Return the (X, Y) coordinate for the center point of the cell that contains the specified text.  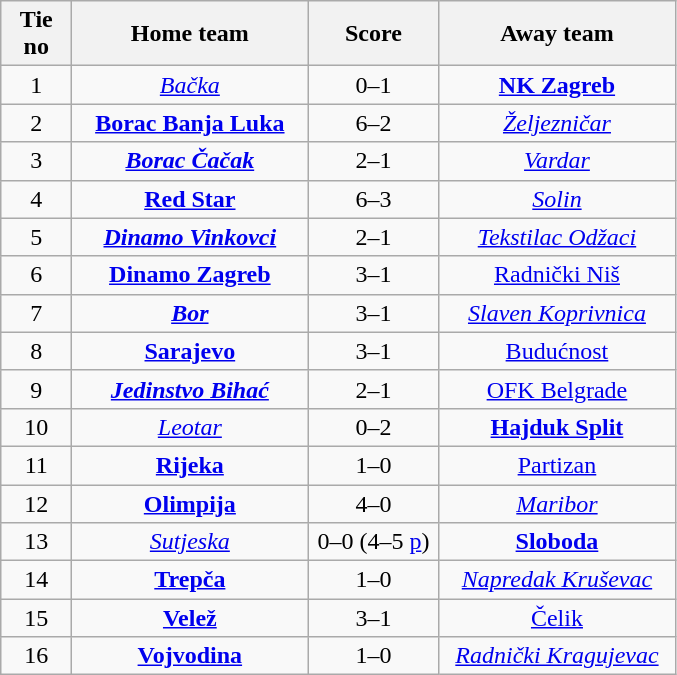
0–2 (374, 427)
13 (36, 542)
Sarajevo (190, 351)
Dinamo Vinkovci (190, 237)
Bor (190, 313)
10 (36, 427)
Tekstilac Odžaci (557, 237)
Vojvodina (190, 656)
9 (36, 389)
Vardar (557, 161)
Leotar (190, 427)
15 (36, 618)
6–3 (374, 199)
Bačka (190, 85)
Željezničar (557, 123)
Budućnost (557, 351)
6–2 (374, 123)
Velež (190, 618)
NK Zagreb (557, 85)
Sloboda (557, 542)
3 (36, 161)
0–0 (4–5 p) (374, 542)
Čelik (557, 618)
Away team (557, 34)
12 (36, 503)
Red Star (190, 199)
2 (36, 123)
6 (36, 275)
1 (36, 85)
11 (36, 465)
Maribor (557, 503)
16 (36, 656)
Sutjeska (190, 542)
Partizan (557, 465)
OFK Belgrade (557, 389)
Trepča (190, 580)
4 (36, 199)
Radnički Kragujevac (557, 656)
4–0 (374, 503)
0–1 (374, 85)
14 (36, 580)
Jedinstvo Bihać (190, 389)
Score (374, 34)
8 (36, 351)
7 (36, 313)
Slaven Koprivnica (557, 313)
Hajduk Split (557, 427)
5 (36, 237)
Napredak Kruševac (557, 580)
Olimpija (190, 503)
Radnički Niš (557, 275)
Tie no (36, 34)
Home team (190, 34)
Rijeka (190, 465)
Borac Banja Luka (190, 123)
Borac Čačak (190, 161)
Solin (557, 199)
Dinamo Zagreb (190, 275)
